For the text-containing cell, return its midpoint in [x, y] coordinate format. 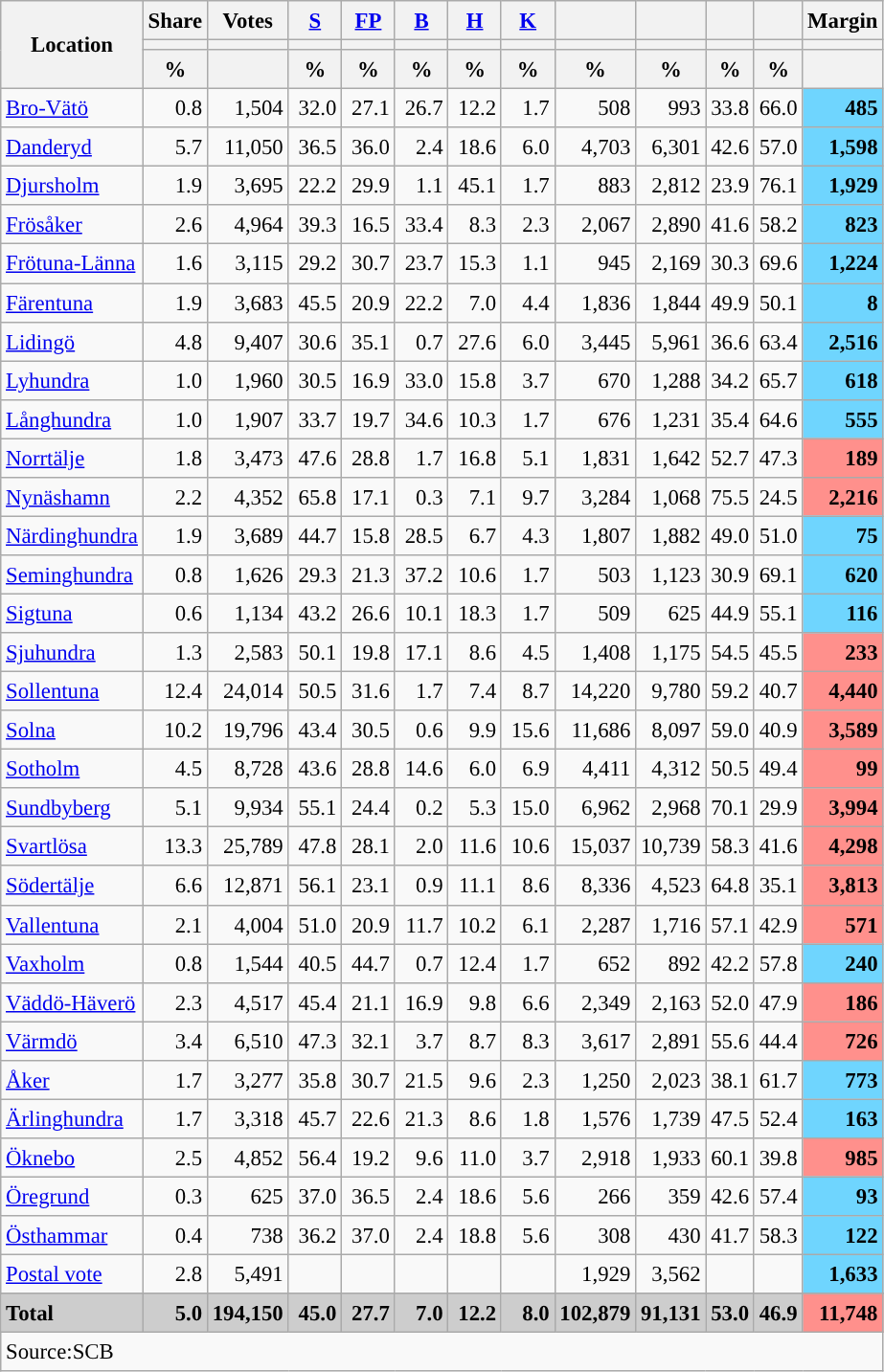
Share [174, 21]
33.0 [421, 381]
2,216 [843, 498]
3,589 [843, 730]
2,891 [670, 1042]
22.6 [369, 1118]
64.6 [778, 419]
26.6 [369, 613]
Lidingö [73, 341]
773 [843, 1080]
64.8 [730, 887]
33.7 [315, 419]
Vallentuna [73, 925]
18.3 [475, 613]
16.5 [369, 224]
21.1 [369, 1001]
76.1 [778, 186]
2,349 [596, 1001]
1,576 [596, 1118]
69.6 [778, 264]
36.2 [315, 1235]
503 [596, 574]
Source:SCB [442, 1352]
2,169 [670, 264]
4.4 [528, 303]
359 [670, 1197]
26.7 [421, 109]
4,964 [247, 224]
S [315, 21]
2.0 [421, 846]
4,411 [596, 770]
Djursholm [73, 186]
Öregrund [73, 1197]
36.6 [730, 341]
993 [670, 109]
33.4 [421, 224]
738 [247, 1235]
9.9 [475, 730]
9.7 [528, 498]
59.0 [730, 730]
Danderyd [73, 147]
Location [73, 45]
3,617 [596, 1042]
3,683 [247, 303]
Värmdö [73, 1042]
571 [843, 925]
194,150 [247, 1314]
3,318 [247, 1118]
Svartlösa [73, 846]
29.3 [315, 574]
5,491 [247, 1275]
Solna [73, 730]
2.1 [174, 925]
6,962 [596, 808]
15,037 [596, 846]
Sundbyberg [73, 808]
163 [843, 1118]
4,298 [843, 846]
39.8 [778, 1158]
Öknebo [73, 1158]
6.1 [528, 925]
670 [596, 381]
14.6 [421, 770]
4,352 [247, 498]
2,890 [670, 224]
4.3 [528, 536]
2.5 [174, 1158]
53.0 [730, 1314]
10.1 [421, 613]
430 [670, 1235]
3,115 [247, 264]
Seminghundra [73, 574]
4,004 [247, 925]
2,516 [843, 341]
892 [670, 963]
2,812 [670, 186]
6.9 [528, 770]
43.2 [315, 613]
5.3 [475, 808]
3.4 [174, 1042]
Total [73, 1314]
1,598 [843, 147]
102,879 [596, 1314]
41.7 [730, 1235]
52.0 [730, 1001]
1,836 [596, 303]
1,807 [596, 536]
676 [596, 419]
508 [596, 109]
66.0 [778, 109]
3,695 [247, 186]
61.7 [778, 1080]
240 [843, 963]
2.6 [174, 224]
8.0 [528, 1314]
43.6 [315, 770]
1,633 [843, 1275]
45.4 [315, 1001]
34.6 [421, 419]
Postal vote [73, 1275]
9,780 [670, 691]
4,703 [596, 147]
65.8 [315, 498]
Närdinghundra [73, 536]
59.2 [730, 691]
27.6 [475, 341]
5.7 [174, 147]
36.0 [369, 147]
30.3 [730, 264]
1,882 [670, 536]
652 [596, 963]
52.4 [778, 1118]
15.6 [528, 730]
FP [369, 21]
11.7 [421, 925]
45.7 [315, 1118]
4,440 [843, 691]
27.1 [369, 109]
11,748 [843, 1314]
27.7 [369, 1314]
1,933 [670, 1158]
24,014 [247, 691]
55.6 [730, 1042]
0.9 [421, 887]
2.2 [174, 498]
75.5 [730, 498]
Sollentuna [73, 691]
3,445 [596, 341]
Färentuna [73, 303]
29.2 [315, 264]
3,277 [247, 1080]
12,871 [247, 887]
44.4 [778, 1042]
266 [596, 1197]
11.1 [475, 887]
1,134 [247, 613]
11.6 [475, 846]
9.8 [475, 1001]
1,544 [247, 963]
39.3 [315, 224]
1,960 [247, 381]
47.6 [315, 458]
9,934 [247, 808]
11,050 [247, 147]
3,562 [670, 1275]
70.1 [730, 808]
B [421, 21]
4,523 [670, 887]
54.5 [730, 653]
186 [843, 1001]
Votes [247, 21]
308 [596, 1235]
509 [596, 613]
11,686 [596, 730]
10.3 [475, 419]
37.2 [421, 574]
1,844 [670, 303]
3,284 [596, 498]
65.7 [778, 381]
555 [843, 419]
19,796 [247, 730]
233 [843, 653]
56.1 [315, 887]
14,220 [596, 691]
1,175 [670, 653]
Sotholm [73, 770]
4.8 [174, 341]
57.1 [730, 925]
45.1 [475, 186]
19.8 [369, 653]
3,994 [843, 808]
H [475, 21]
726 [843, 1042]
1,907 [247, 419]
8,336 [596, 887]
23.1 [369, 887]
35.8 [315, 1080]
6,510 [247, 1042]
620 [843, 574]
21.5 [421, 1080]
5,961 [670, 341]
38.1 [730, 1080]
1,231 [670, 419]
91,131 [670, 1314]
57.4 [778, 1197]
116 [843, 613]
K [528, 21]
24.5 [778, 498]
58.2 [778, 224]
618 [843, 381]
Åker [73, 1080]
30.6 [315, 341]
4,312 [670, 770]
Frösåker [73, 224]
Östhammar [73, 1235]
30.9 [730, 574]
18.8 [475, 1235]
4,852 [247, 1158]
19.7 [369, 419]
5.0 [174, 1314]
Södertälje [73, 887]
1,250 [596, 1080]
47.9 [778, 1001]
49.0 [730, 536]
985 [843, 1158]
40.9 [778, 730]
122 [843, 1235]
Väddö-Häverö [73, 1001]
28.1 [369, 846]
Lyhundra [73, 381]
1,288 [670, 381]
9,407 [247, 341]
31.6 [369, 691]
19.2 [369, 1158]
1,408 [596, 653]
93 [843, 1197]
0.4 [174, 1235]
485 [843, 109]
40.7 [778, 691]
49.4 [778, 770]
24.4 [369, 808]
15.0 [528, 808]
35.4 [730, 419]
7.1 [475, 498]
Norrtälje [73, 458]
8,728 [247, 770]
46.9 [778, 1314]
15.3 [475, 264]
1,739 [670, 1118]
6.7 [475, 536]
2,067 [596, 224]
47.8 [315, 846]
13.3 [174, 846]
2,023 [670, 1080]
1,068 [670, 498]
42.2 [730, 963]
57.8 [778, 963]
1.3 [174, 653]
34.2 [730, 381]
3,473 [247, 458]
1,831 [596, 458]
8 [843, 303]
1,504 [247, 109]
28.5 [421, 536]
99 [843, 770]
Sjuhundra [73, 653]
189 [843, 458]
60.1 [730, 1158]
1,626 [247, 574]
Nynäshamn [73, 498]
57.0 [778, 147]
1.6 [174, 264]
823 [843, 224]
0.2 [421, 808]
49.9 [730, 303]
2,583 [247, 653]
40.5 [315, 963]
44.9 [730, 613]
Vaxholm [73, 963]
2,287 [596, 925]
Frötuna-Länna [73, 264]
69.1 [778, 574]
2,918 [596, 1158]
7.4 [475, 691]
56.4 [315, 1158]
8,097 [670, 730]
Sigtuna [73, 613]
10,739 [670, 846]
42.9 [778, 925]
16.8 [475, 458]
47.5 [730, 1118]
1,123 [670, 574]
Bro-Vätö [73, 109]
4,517 [247, 1001]
6,301 [670, 147]
2.8 [174, 1275]
Ärlinghundra [73, 1118]
883 [596, 186]
2,163 [670, 1001]
2,968 [670, 808]
45.0 [315, 1314]
25,789 [247, 846]
75 [843, 536]
1,224 [843, 264]
33.8 [730, 109]
63.4 [778, 341]
1,716 [670, 925]
11.0 [475, 1158]
Margin [843, 21]
1,642 [670, 458]
23.7 [421, 264]
945 [596, 264]
Långhundra [73, 419]
3,689 [247, 536]
32.0 [315, 109]
3,813 [843, 887]
52.7 [730, 458]
23.9 [730, 186]
43.4 [315, 730]
32.1 [369, 1042]
